Extract the [x, y] coordinate from the center of the cell holding the provided text.  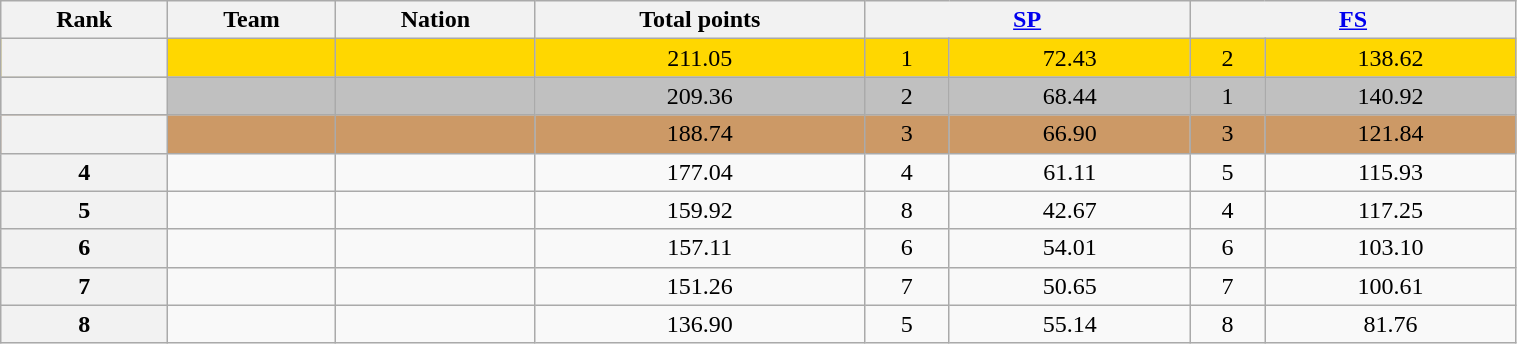
117.25 [1390, 210]
151.26 [700, 286]
115.93 [1390, 172]
66.90 [1070, 134]
42.67 [1070, 210]
50.65 [1070, 286]
159.92 [700, 210]
140.92 [1390, 96]
81.76 [1390, 324]
68.44 [1070, 96]
103.10 [1390, 248]
177.04 [700, 172]
Nation [435, 20]
Team [252, 20]
209.36 [700, 96]
Rank [84, 20]
54.01 [1070, 248]
136.90 [700, 324]
138.62 [1390, 58]
FS [1353, 20]
188.74 [700, 134]
100.61 [1390, 286]
SP [1027, 20]
Total points [700, 20]
61.11 [1070, 172]
211.05 [700, 58]
72.43 [1070, 58]
121.84 [1390, 134]
157.11 [700, 248]
55.14 [1070, 324]
